Identify which cell holds the provided text, then report its [x, y] central coordinate. 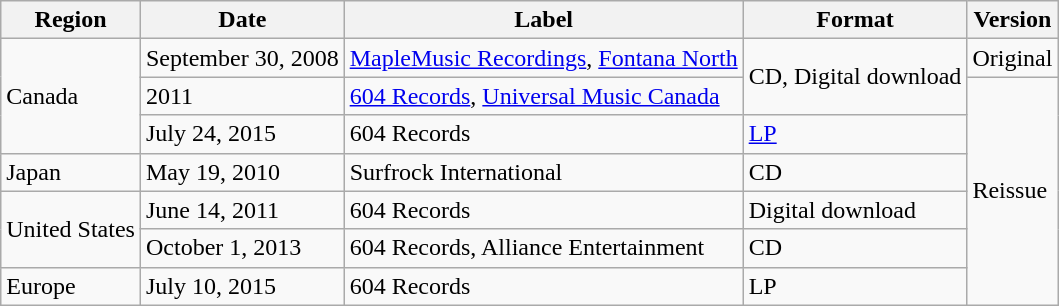
MapleMusic Recordings, Fontana North [544, 58]
2011 [242, 96]
604 Records, Universal Music Canada [544, 96]
Europe [71, 286]
July 24, 2015 [242, 134]
604 Records, Alliance Entertainment [544, 248]
United States [71, 229]
Label [544, 20]
Digital download [855, 210]
Format [855, 20]
Date [242, 20]
CD, Digital download [855, 77]
Version [1012, 20]
Japan [71, 172]
October 1, 2013 [242, 248]
June 14, 2011 [242, 210]
Reissue [1012, 191]
July 10, 2015 [242, 286]
Canada [71, 96]
Region [71, 20]
Original [1012, 58]
Surfrock International [544, 172]
September 30, 2008 [242, 58]
May 19, 2010 [242, 172]
